Identify which cell holds the provided text, then report its (X, Y) central coordinate. 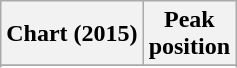
Peakposition (189, 34)
Chart (2015) (72, 34)
